Scan for the cell matching the given text and deliver its [x, y] coordinate at center. 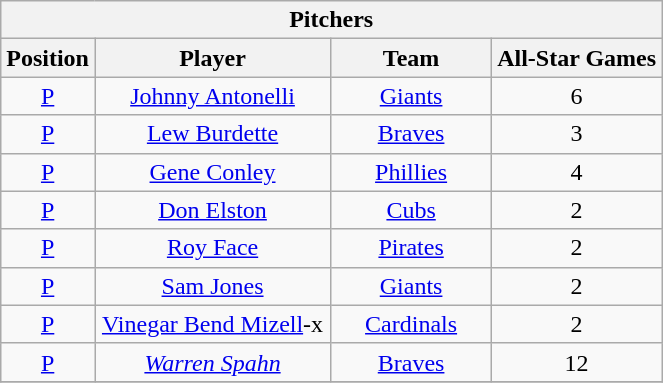
Warren Spahn [212, 362]
Vinegar Bend Mizell-x [212, 324]
3 [577, 134]
Team [412, 58]
Johnny Antonelli [212, 96]
Roy Face [212, 248]
All-Star Games [577, 58]
Cubs [412, 210]
Phillies [412, 172]
Don Elston [212, 210]
4 [577, 172]
Gene Conley [212, 172]
12 [577, 362]
Pitchers [332, 20]
Sam Jones [212, 286]
Pirates [412, 248]
6 [577, 96]
Lew Burdette [212, 134]
Position [48, 58]
Cardinals [412, 324]
Player [212, 58]
